Determine the (x, y) coordinate at the center of the cell enclosing the given text.  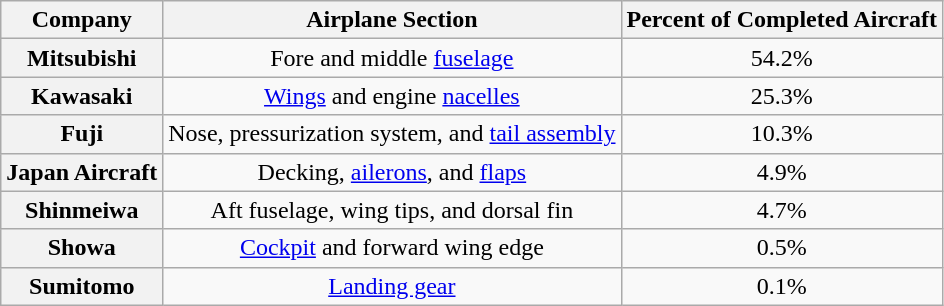
Japan Aircraft (82, 172)
Cockpit and forward wing edge (392, 248)
Aft fuselage, wing tips, and dorsal fin (392, 210)
10.3% (782, 134)
Fore and middle fuselage (392, 58)
Shinmeiwa (82, 210)
0.5% (782, 248)
Sumitomo (82, 286)
4.7% (782, 210)
Nose, pressurization system, and tail assembly (392, 134)
Wings and engine nacelles (392, 96)
Fuji (82, 134)
Company (82, 20)
Percent of Completed Aircraft (782, 20)
Showa (82, 248)
Kawasaki (82, 96)
Mitsubishi (82, 58)
Decking, ailerons, and flaps (392, 172)
4.9% (782, 172)
Landing gear (392, 286)
0.1% (782, 286)
Airplane Section (392, 20)
25.3% (782, 96)
54.2% (782, 58)
